Return [X, Y] of the center of cell containing provided text 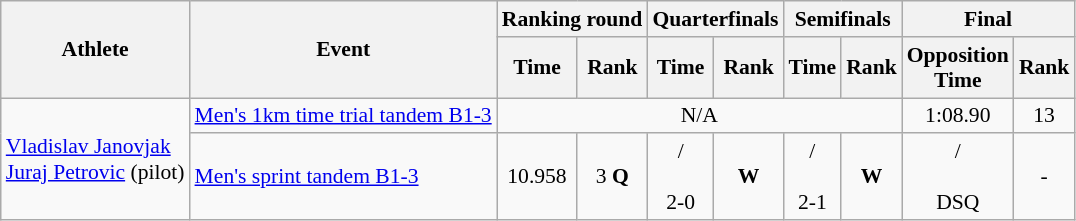
/ 2-0 [680, 178]
Final [988, 19]
- [1044, 178]
10.958 [538, 178]
Men's sprint tandem B1-3 [344, 178]
Semifinals [842, 19]
N/A [700, 116]
Quarterfinals [715, 19]
Event [344, 50]
13 [1044, 116]
Athlete [96, 50]
Ranking round [572, 19]
/ DSQ [958, 178]
Vladislav Janovjak Juraj Petrovic (pilot) [96, 159]
/ 2-1 [812, 178]
OppositionTime [958, 68]
1:08.90 [958, 116]
Men's 1km time trial tandem B1-3 [344, 116]
3 Q [612, 178]
